Scan for the cell matching the given text and deliver its [X, Y] coordinate at center. 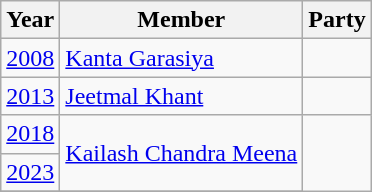
Kanta Garasiya [182, 58]
Jeetmal Khant [182, 96]
Party [337, 20]
Member [182, 20]
2018 [30, 134]
2008 [30, 58]
Kailash Chandra Meena [182, 153]
2023 [30, 172]
Year [30, 20]
2013 [30, 96]
